Locate the cell with the specified text and output its [X, Y] center coordinate. 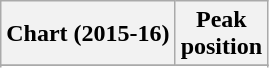
Chart (2015-16) [88, 34]
Peakposition [221, 34]
